Provide the [x, y] coordinate of the cell's center where the given text is located.  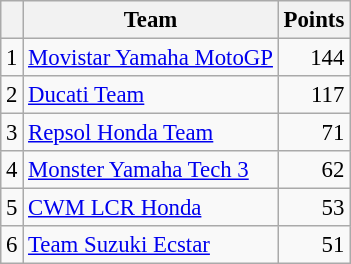
5 [12, 208]
Movistar Yamaha MotoGP [151, 58]
117 [314, 95]
1 [12, 58]
CWM LCR Honda [151, 208]
71 [314, 133]
Ducati Team [151, 95]
62 [314, 170]
53 [314, 208]
4 [12, 170]
Points [314, 20]
144 [314, 58]
Repsol Honda Team [151, 133]
Team [151, 20]
3 [12, 133]
51 [314, 245]
Monster Yamaha Tech 3 [151, 170]
6 [12, 245]
Team Suzuki Ecstar [151, 245]
2 [12, 95]
